Find where the given text appears and provide that cell's center as (x, y) coordinate. 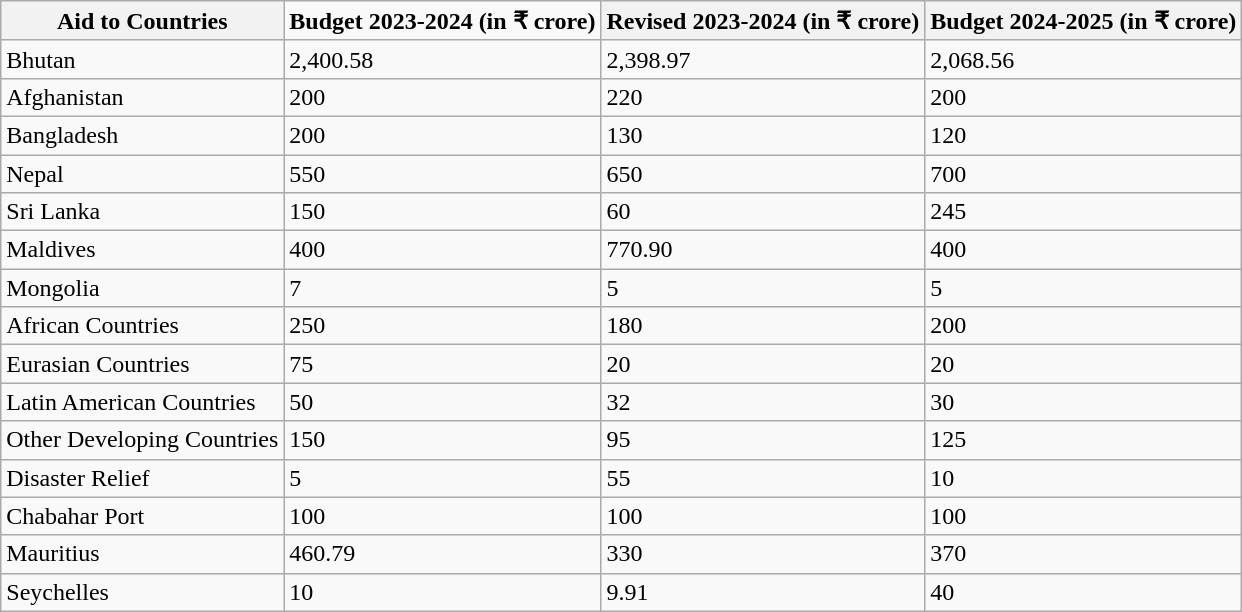
95 (763, 440)
Mauritius (142, 554)
Maldives (142, 250)
2,398.97 (763, 59)
Latin American Countries (142, 402)
Bangladesh (142, 135)
Bhutan (142, 59)
60 (763, 212)
Other Developing Countries (142, 440)
120 (1084, 135)
African Countries (142, 326)
50 (442, 402)
32 (763, 402)
Aid to Countries (142, 21)
Budget 2024-2025 (in ₹ crore) (1084, 21)
250 (442, 326)
180 (763, 326)
7 (442, 288)
220 (763, 97)
245 (1084, 212)
550 (442, 173)
Mongolia (142, 288)
460.79 (442, 554)
650 (763, 173)
Revised 2023-2024 (in ₹ crore) (763, 21)
40 (1084, 592)
2,400.58 (442, 59)
9.91 (763, 592)
Seychelles (142, 592)
30 (1084, 402)
Eurasian Countries (142, 364)
75 (442, 364)
Budget 2023-2024 (in ₹ crore) (442, 21)
2,068.56 (1084, 59)
370 (1084, 554)
55 (763, 478)
Sri Lanka (142, 212)
Chabahar Port (142, 516)
700 (1084, 173)
330 (763, 554)
Afghanistan (142, 97)
770.90 (763, 250)
125 (1084, 440)
130 (763, 135)
Nepal (142, 173)
Disaster Relief (142, 478)
